Pinpoint the cell where the given text exists, returning its [X, Y] midpoint coordinate. 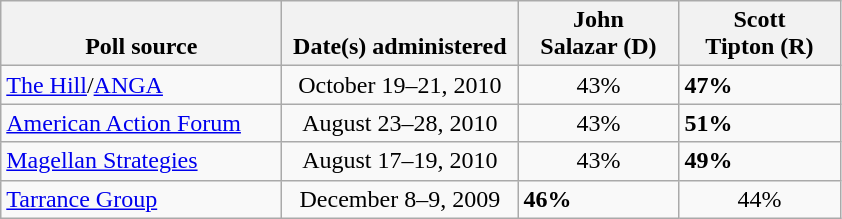
Poll source [142, 34]
44% [760, 199]
The Hill/ANGA [142, 85]
October 19–21, 2010 [400, 85]
JohnSalazar (D) [598, 34]
47% [760, 85]
Tarrance Group [142, 199]
46% [598, 199]
Date(s) administered [400, 34]
Magellan Strategies [142, 161]
51% [760, 123]
August 17–19, 2010 [400, 161]
December 8–9, 2009 [400, 199]
August 23–28, 2010 [400, 123]
ScottTipton (R) [760, 34]
American Action Forum [142, 123]
49% [760, 161]
